Scan for the cell matching the given text and deliver its (x, y) coordinate at center. 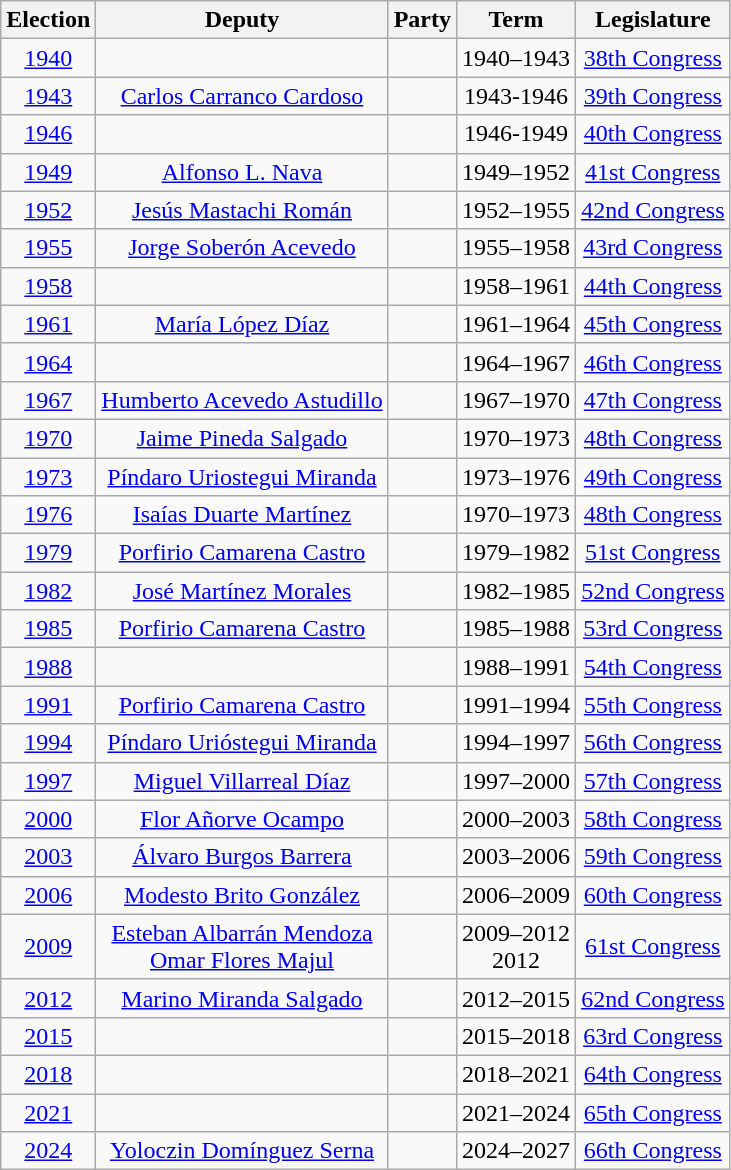
1982 (48, 591)
1967 (48, 400)
2015 (48, 1036)
42nd Congress (653, 210)
2006 (48, 895)
38th Congress (653, 58)
Isaías Duarte Martínez (242, 515)
43rd Congress (653, 248)
Píndaro Uriostegui Miranda (242, 477)
1949 (48, 172)
65th Congress (653, 1113)
2021–2024 (516, 1113)
1994 (48, 743)
1991–1994 (516, 705)
1946-1949 (516, 134)
2012 (48, 998)
1964 (48, 362)
Marino Miranda Salgado (242, 998)
2009 (48, 946)
61st Congress (653, 946)
49th Congress (653, 477)
1943-1946 (516, 96)
1943 (48, 96)
1955–1958 (516, 248)
60th Congress (653, 895)
José Martínez Morales (242, 591)
57th Congress (653, 781)
2000 (48, 819)
Legislature (653, 20)
1973–1976 (516, 477)
Term (516, 20)
1988–1991 (516, 667)
2012–2015 (516, 998)
1988 (48, 667)
Jaime Pineda Salgado (242, 438)
1979 (48, 553)
2000–2003 (516, 819)
52nd Congress (653, 591)
1961 (48, 324)
Election (48, 20)
63rd Congress (653, 1036)
2015–2018 (516, 1036)
1967–1970 (516, 400)
Flor Añorve Ocampo (242, 819)
58th Congress (653, 819)
1949–1952 (516, 172)
47th Congress (653, 400)
Alfonso L. Nava (242, 172)
1958 (48, 286)
54th Congress (653, 667)
1952–1955 (516, 210)
Yoloczin Domínguez Serna (242, 1151)
2024–2027 (516, 1151)
46th Congress (653, 362)
66th Congress (653, 1151)
Deputy (242, 20)
40th Congress (653, 134)
Party (422, 20)
1985–1988 (516, 629)
62nd Congress (653, 998)
44th Congress (653, 286)
1973 (48, 477)
2003 (48, 857)
2018 (48, 1074)
51st Congress (653, 553)
59th Congress (653, 857)
María López Díaz (242, 324)
1946 (48, 134)
64th Congress (653, 1074)
45th Congress (653, 324)
1970 (48, 438)
1961–1964 (516, 324)
1955 (48, 248)
2024 (48, 1151)
1940–1943 (516, 58)
Carlos Carranco Cardoso (242, 96)
1991 (48, 705)
1964–1967 (516, 362)
Miguel Villarreal Díaz (242, 781)
Humberto Acevedo Astudillo (242, 400)
56th Congress (653, 743)
2009–20122012 (516, 946)
1958–1961 (516, 286)
2006–2009 (516, 895)
55th Congress (653, 705)
Esteban Albarrán MendozaOmar Flores Majul (242, 946)
Jorge Soberón Acevedo (242, 248)
Modesto Brito González (242, 895)
1940 (48, 58)
39th Congress (653, 96)
2021 (48, 1113)
1976 (48, 515)
1985 (48, 629)
Álvaro Burgos Barrera (242, 857)
41st Congress (653, 172)
1979–1982 (516, 553)
2003–2006 (516, 857)
Jesús Mastachi Román (242, 210)
2018–2021 (516, 1074)
Píndaro Urióstegui Miranda (242, 743)
1997–2000 (516, 781)
53rd Congress (653, 629)
1952 (48, 210)
1994–1997 (516, 743)
1982–1985 (516, 591)
1997 (48, 781)
